Scan for the cell matching the given text and deliver its [X, Y] coordinate at center. 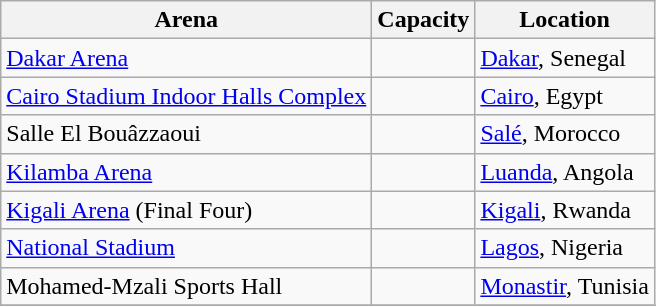
Capacity [424, 20]
Cairo Stadium Indoor Halls Complex [186, 96]
Kilamba Arena [186, 172]
Dakar, Senegal [564, 58]
Kigali, Rwanda [564, 210]
Luanda, Angola [564, 172]
Location [564, 20]
Salé, Morocco [564, 134]
Lagos, Nigeria [564, 248]
Salle El Bouâzzaoui [186, 134]
National Stadium [186, 248]
Kigali Arena (Final Four) [186, 210]
Cairo, Egypt [564, 96]
Dakar Arena [186, 58]
Arena [186, 20]
Monastir, Tunisia [564, 286]
Mohamed-Mzali Sports Hall [186, 286]
